Return the (X, Y) coordinate for the center point of the cell that contains the specified text.  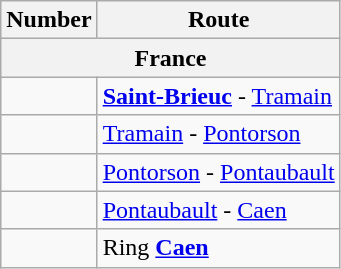
France (170, 58)
Saint-Brieuc - Tramain (218, 96)
Number (49, 20)
Route (218, 20)
Pontaubault - Caen (218, 210)
Pontorson - Pontaubault (218, 172)
Tramain - Pontorson (218, 134)
Ring Caen (218, 248)
